Return the (x, y) coordinate for the center point of the cell that contains the specified text.  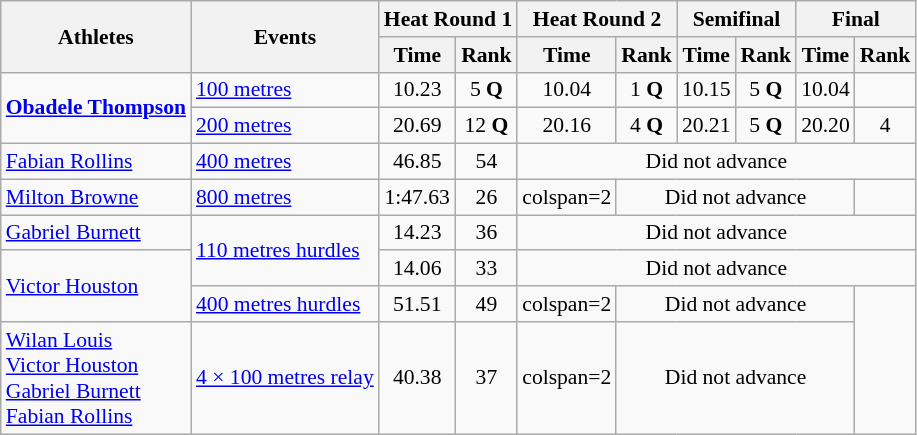
37 (487, 378)
Semifinal (736, 19)
Events (285, 36)
800 metres (285, 197)
Wilan LouisVictor HoustonGabriel BurnettFabian Rollins (96, 378)
12 Q (487, 126)
46.85 (418, 162)
20.16 (566, 126)
20.69 (418, 126)
20.20 (826, 126)
Obadele Thompson (96, 108)
Final (856, 19)
4 × 100 metres relay (285, 378)
1 Q (646, 90)
4 (886, 126)
Milton Browne (96, 197)
Victor Houston (96, 286)
110 metres hurdles (285, 250)
10.15 (706, 90)
40.38 (418, 378)
14.06 (418, 269)
49 (487, 304)
1:47.63 (418, 197)
20.21 (706, 126)
54 (487, 162)
36 (487, 233)
4 Q (646, 126)
400 metres (285, 162)
Heat Round 2 (597, 19)
26 (487, 197)
200 metres (285, 126)
Heat Round 1 (448, 19)
Fabian Rollins (96, 162)
100 metres (285, 90)
10.23 (418, 90)
51.51 (418, 304)
33 (487, 269)
400 metres hurdles (285, 304)
Athletes (96, 36)
14.23 (418, 233)
Gabriel Burnett (96, 233)
